Pinpoint the cell where the given text exists, returning its [X, Y] midpoint coordinate. 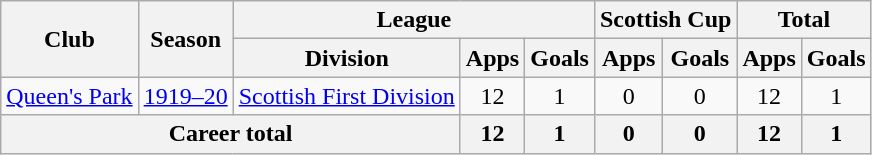
Career total [231, 134]
Scottish Cup [665, 20]
League [414, 20]
Division [346, 58]
Scottish First Division [346, 96]
Total [804, 20]
1919–20 [186, 96]
Queen's Park [70, 96]
Club [70, 39]
Season [186, 39]
